Output the [X, Y] coordinate of the center of the cell containing the given text.  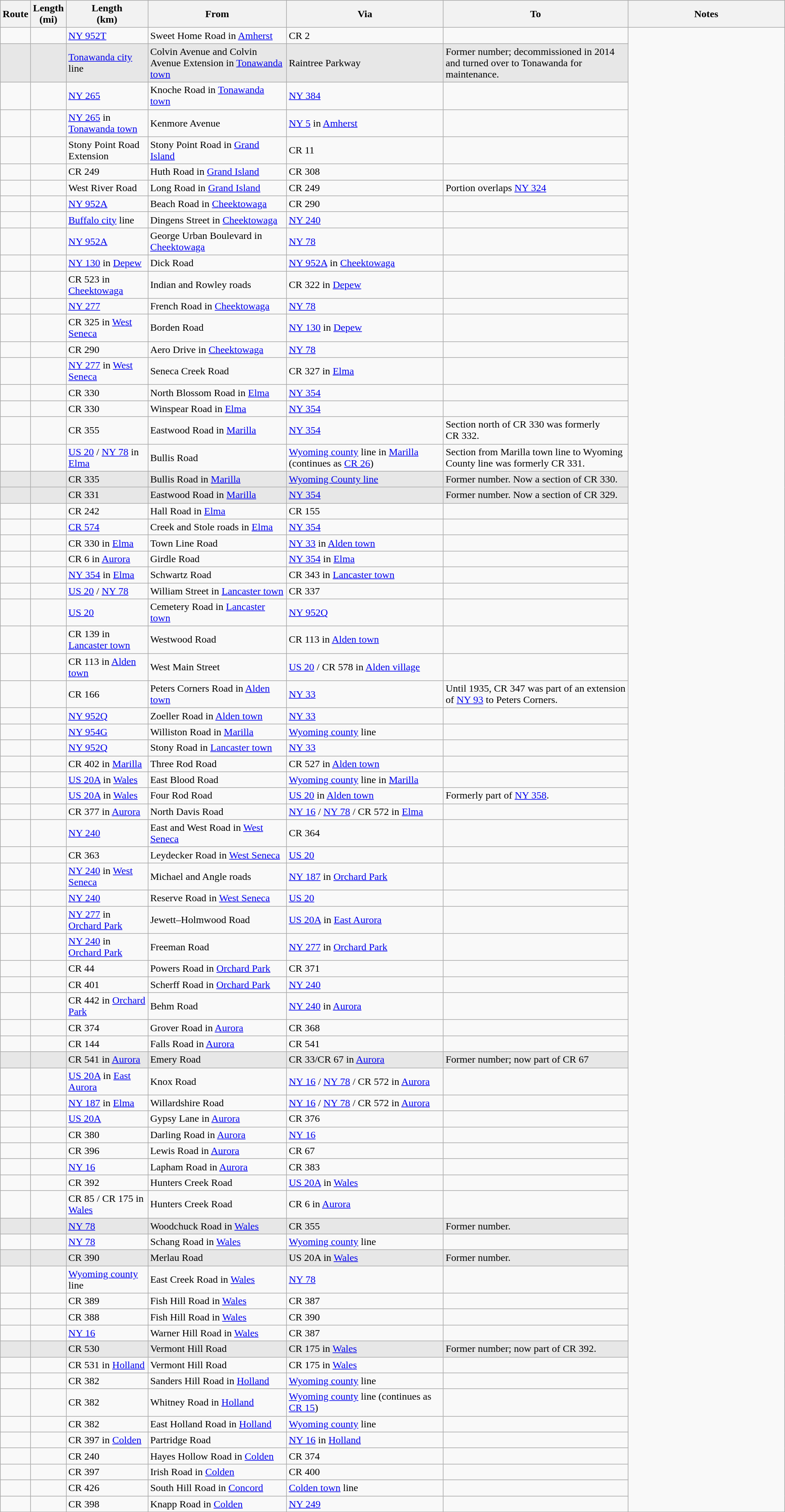
NY 240 in Orchard Park [107, 947]
CR 368 [365, 1028]
Formerly part of NY 358. [535, 796]
NY 952A in Cheektowaga [365, 263]
NY 240 in West Seneca [107, 876]
Gypsy Lane in Aurora [217, 1119]
Hall Road in Elma [217, 511]
Scherff Road in Orchard Park [217, 985]
Until 1935, CR 347 was part of an extension of NY 93 to Peters Corners. [535, 694]
East Blood Road [217, 780]
Four Rod Road [217, 796]
CR 392 [107, 1183]
South Hill Road in Concord [217, 1488]
CR 325 in West Seneca [107, 328]
Knapp Road in Colden [217, 1504]
NY 187 in Orchard Park [365, 876]
CR 11 [365, 150]
Stony Point Road in Grand Island [217, 150]
Raintree Parkway [365, 63]
CR 376 [365, 1119]
East Holland Road in Holland [217, 1424]
Wyoming county line (continues as CR 15) [365, 1403]
CR 398 [107, 1504]
North Davis Road [217, 812]
West Main Street [217, 667]
NY 265 [107, 96]
Darling Road in Aurora [217, 1135]
Creek and Stole roads in Elma [217, 527]
Three Rod Road [217, 764]
CR 527 in Alden town [365, 764]
Leydecker Road in West Seneca [217, 855]
Whitney Road in Holland [217, 1403]
CR 155 [365, 511]
NY 384 [365, 96]
CR 240 [107, 1456]
CR 44 [107, 969]
NY 5 in Amherst [365, 123]
CR 388 [107, 1317]
Willardshire Road [217, 1103]
West River Road [107, 188]
CR 383 [365, 1167]
CR 531 in Holland [107, 1365]
Town Line Road [217, 543]
North Blossom Road in Elma [217, 393]
CR 330 in Elma [107, 543]
CR 363 [107, 855]
CR 139 in Lancaster town [107, 640]
CR 574 [107, 527]
CR 242 [107, 511]
Wyoming County line [365, 479]
Indian and Rowley roads [217, 284]
CR 2 [365, 36]
Reserve Road in West Seneca [217, 898]
Dick Road [217, 263]
Emery Road [217, 1060]
Former number. Now a section of CR 330. [535, 479]
Kenmore Avenue [217, 123]
Colvin Avenue and Colvin Avenue Extension in Tonawanda town [217, 63]
CR 308 [365, 172]
US 20 / NY 78 [107, 591]
CR 144 [107, 1044]
Schwartz Road [217, 575]
Williston Road in Marilla [217, 732]
US 20 in Alden town [365, 796]
NY 277 [107, 306]
Length(mi) [48, 14]
Grover Road in Aurora [217, 1028]
US 20 / NY 78 in Elma [107, 458]
US 20A [107, 1119]
Former number; decommissioned in 2014 and turned over to Tonawanda for maintenance. [535, 63]
CR 322 in Depew [365, 284]
NY 954G [107, 732]
Aero Drive in Cheektowaga [217, 350]
CR 530 [107, 1349]
Former number; now part of CR 67 [535, 1060]
Colden town line [365, 1488]
Section north of CR 330 was formerly CR 332. [535, 430]
CR 337 [365, 591]
CR 67 [365, 1151]
French Road in Cheektowaga [217, 306]
CR 343 in Lancaster town [365, 575]
Bullis Road in Marilla [217, 479]
Jewett–Holmwood Road [217, 920]
CR 335 [107, 479]
Beach Road in Cheektowaga [217, 204]
Dingens Street in Cheektowaga [217, 220]
Knox Road [217, 1081]
Hayes Hollow Road in Colden [217, 1456]
CR 401 [107, 985]
CR 402 in Marilla [107, 764]
Borden Road [217, 328]
Westwood Road [217, 640]
NY 277 in West Seneca [107, 371]
Route [16, 14]
CR 426 [107, 1488]
US 20 / CR 578 in Alden village [365, 667]
CR 523 in Cheektowaga [107, 284]
CR 33/CR 67 in Aurora [365, 1060]
Former number. Now a section of CR 329. [535, 495]
Warner Hill Road in Wales [217, 1333]
Buffalo city line [107, 220]
CR 389 [107, 1301]
NY 16 / NY 78 / CR 572 in Elma [365, 812]
Irish Road in Colden [217, 1472]
East and West Road in West Seneca [217, 833]
To [535, 14]
Cemetery Road in Lancaster town [217, 613]
Freeman Road [217, 947]
Zoeller Road in Alden town [217, 716]
Knoche Road in Tonawanda town [217, 96]
Falls Road in Aurora [217, 1044]
CR 397 in Colden [107, 1440]
William Street in Lancaster town [217, 591]
CR 541 [365, 1044]
Section from Marilla town line to Wyoming County line was formerly CR 331. [535, 458]
Schang Road in Wales [217, 1242]
Length(km) [107, 14]
CR 397 [107, 1472]
NY 16 in Holland [365, 1440]
NY 187 in Elma [107, 1103]
Girdle Road [217, 559]
CR 166 [107, 694]
Sweet Home Road in Amherst [217, 36]
Michael and Angle roads [217, 876]
CR 396 [107, 1151]
Bullis Road [217, 458]
CR 380 [107, 1135]
Huth Road in Grand Island [217, 172]
George Urban Boulevard in Cheektowaga [217, 241]
Via [365, 14]
CR 541 in Aurora [107, 1060]
NY 952T [107, 36]
Lewis Road in Aurora [217, 1151]
Winspear Road in Elma [217, 409]
Woodchuck Road in Wales [217, 1226]
CR 442 in Orchard Park [107, 1006]
NY 249 [365, 1504]
From [217, 14]
Notes [706, 14]
Former number; now part of CR 392. [535, 1349]
CR 364 [365, 833]
NY 240 in Aurora [365, 1006]
Powers Road in Orchard Park [217, 969]
CR 85 / CR 175 in Wales [107, 1204]
Seneca Creek Road [217, 371]
CR 327 in Elma [365, 371]
NY 265 in Tonawanda town [107, 123]
Merlau Road [217, 1258]
Stony Road in Lancaster town [217, 748]
Tonawanda city line [107, 63]
CR 371 [365, 969]
East Creek Road in Wales [217, 1279]
Lapham Road in Aurora [217, 1167]
Wyoming county line in Marilla (continues as CR 26) [365, 458]
Wyoming county line in Marilla [365, 780]
Behm Road [217, 1006]
Portion overlaps NY 324 [535, 188]
Sanders Hill Road in Holland [217, 1381]
CR 400 [365, 1472]
Peters Corners Road in Alden town [217, 694]
Stony Point Road Extension [107, 150]
Long Road in Grand Island [217, 188]
CR 377 in Aurora [107, 812]
CR 331 [107, 495]
Partridge Road [217, 1440]
NY 33 in Alden town [365, 543]
